Return the [x, y] coordinate for the center point of the cell that contains the specified text.  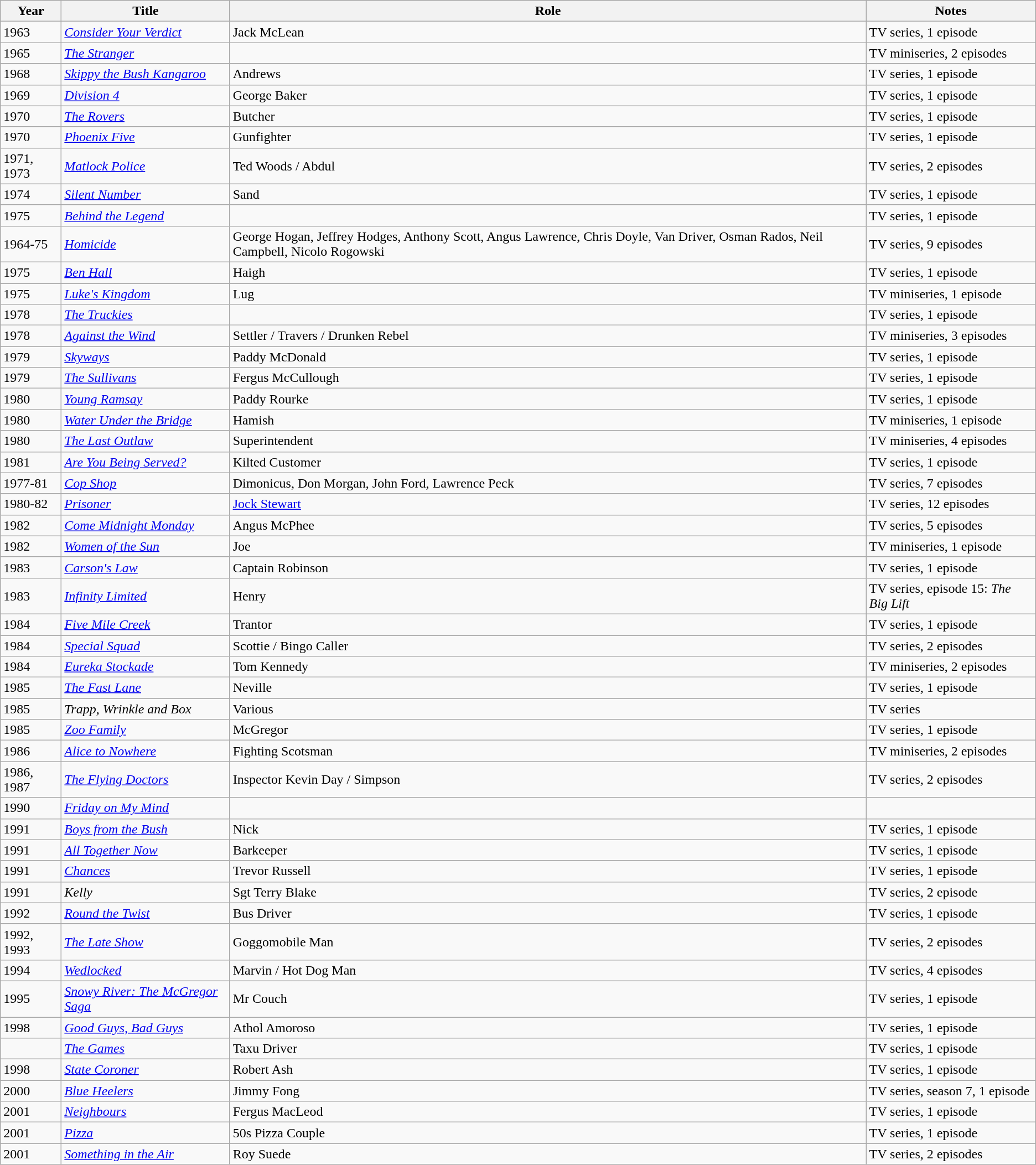
1977-81 [31, 483]
Trapp, Wrinkle and Box [146, 709]
1963 [31, 32]
TV series, 5 episodes [951, 525]
Five Mile Creek [146, 624]
Henry [548, 596]
Infinity Limited [146, 596]
Carson's Law [146, 567]
Notes [951, 11]
Come Midnight Monday [146, 525]
Trantor [548, 624]
Dimonicus, Don Morgan, John Ford, Lawrence Peck [548, 483]
Snowy River: The McGregor Saga [146, 998]
All Together Now [146, 850]
Silent Number [146, 194]
Round the Twist [146, 913]
George Hogan, Jeffrey Hodges, Anthony Scott, Angus Lawrence, Chris Doyle, Van Driver, Osman Rados, Neil Campbell, Nicolo Rogowski [548, 244]
1995 [31, 998]
Matlock Police [146, 166]
The Truckies [146, 315]
Inspector Kevin Day / Simpson [548, 779]
Are You Being Served? [146, 462]
Kelly [146, 892]
Ben Hall [146, 272]
Friday on My Mind [146, 808]
TV series [951, 709]
The Fast Lane [146, 688]
Kilted Customer [548, 462]
Gunfighter [548, 137]
1974 [31, 194]
Luke's Kingdom [146, 294]
Nick [548, 829]
Division 4 [146, 95]
Jimmy Fong [548, 1091]
State Coroner [146, 1070]
The Flying Doctors [146, 779]
TV miniseries, 4 episodes [951, 441]
1986 [31, 751]
Alice to Nowhere [146, 751]
Young Ramsay [146, 399]
1990 [31, 808]
Skyways [146, 357]
Settler / Travers / Drunken Rebel [548, 336]
The Sullivans [146, 378]
1965 [31, 53]
Fergus McCullough [548, 378]
Marvin / Hot Dog Man [548, 970]
Scottie / Bingo Caller [548, 646]
Role [548, 11]
Women of the Sun [146, 546]
1969 [31, 95]
50s Pizza Couple [548, 1133]
Roy Suede [548, 1154]
Mr Couch [548, 998]
Haigh [548, 272]
The Late Show [146, 942]
Eureka Stockade [146, 667]
Hamish [548, 420]
1992 [31, 913]
Boys from the Bush [146, 829]
The Games [146, 1049]
Andrews [548, 74]
1971, 1973 [31, 166]
Bus Driver [548, 913]
Chances [146, 871]
Phoenix Five [146, 137]
Superintendent [548, 441]
Neighbours [146, 1112]
Consider Your Verdict [146, 32]
Fergus MacLeod [548, 1112]
Ted Woods / Abdul [548, 166]
Year [31, 11]
Trevor Russell [548, 871]
Wedlocked [146, 970]
1986, 1987 [31, 779]
Jack McLean [548, 32]
Something in the Air [146, 1154]
Title [146, 11]
1964-75 [31, 244]
Special Squad [146, 646]
Jock Stewart [548, 504]
1992, 1993 [31, 942]
2000 [31, 1091]
Water Under the Bridge [146, 420]
TV series, 9 episodes [951, 244]
TV series, episode 15: The Big Lift [951, 596]
Robert Ash [548, 1070]
Lug [548, 294]
Sand [548, 194]
TV miniseries, 3 episodes [951, 336]
Various [548, 709]
Fighting Scotsman [548, 751]
TV series, 7 episodes [951, 483]
Against the Wind [146, 336]
The Stranger [146, 53]
Tom Kennedy [548, 667]
Homicide [146, 244]
Neville [548, 688]
Joe [548, 546]
Sgt Terry Blake [548, 892]
TV series, season 7, 1 episode [951, 1091]
Angus McPhee [548, 525]
Blue Heelers [146, 1091]
Zoo Family [146, 730]
Paddy McDonald [548, 357]
Behind the Legend [146, 215]
1968 [31, 74]
TV series, 4 episodes [951, 970]
Taxu Driver [548, 1049]
1980-82 [31, 504]
Paddy Rourke [548, 399]
1994 [31, 970]
Prisoner [146, 504]
McGregor [548, 730]
TV series, 12 episodes [951, 504]
Butcher [548, 116]
TV series, 2 episode [951, 892]
1981 [31, 462]
Goggomobile Man [548, 942]
Barkeeper [548, 850]
Captain Robinson [548, 567]
George Baker [548, 95]
Good Guys, Bad Guys [146, 1028]
Pizza [146, 1133]
The Rovers [146, 116]
Skippy the Bush Kangaroo [146, 74]
The Last Outlaw [146, 441]
Athol Amoroso [548, 1028]
Cop Shop [146, 483]
